Capture the cell that displays the provided text and extract its [x, y] central coordinate. 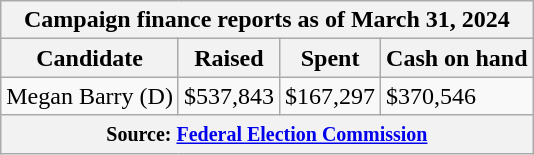
Cash on hand [457, 58]
Source: Federal Election Commission [267, 134]
$537,843 [228, 96]
Candidate [90, 58]
Spent [330, 58]
$167,297 [330, 96]
$370,546 [457, 96]
Raised [228, 58]
Campaign finance reports as of March 31, 2024 [267, 20]
Megan Barry (D) [90, 96]
